Identify which cell holds the provided text, then report its (X, Y) central coordinate. 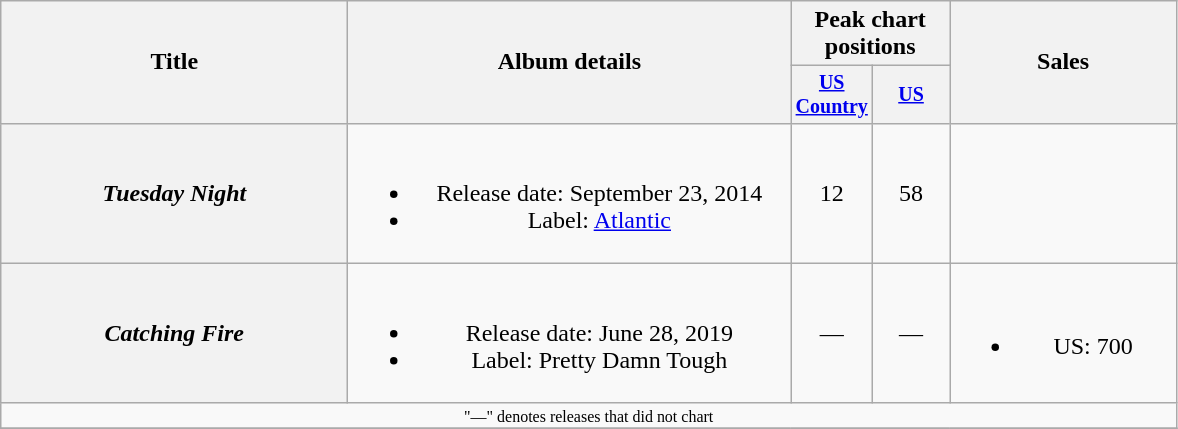
Sales (1064, 62)
US: 700 (1064, 333)
US Country (832, 94)
Release date: June 28, 2019Label: Pretty Damn Tough (570, 333)
Album details (570, 62)
US (912, 94)
Tuesday Night (174, 193)
58 (912, 193)
12 (832, 193)
Release date: September 23, 2014Label: Atlantic (570, 193)
Title (174, 62)
"—" denotes releases that did not chart (589, 415)
Peak chartpositions (870, 34)
Catching Fire (174, 333)
